Locate the cell with the specified text and output its (X, Y) center coordinate. 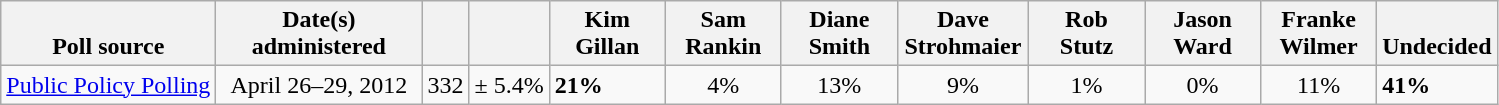
DaveStrohmaier (962, 34)
9% (962, 85)
11% (1319, 85)
41% (1437, 85)
1% (1086, 85)
RobStutz (1086, 34)
0% (1202, 85)
JasonWard (1202, 34)
± 5.4% (509, 85)
April 26–29, 2012 (319, 85)
13% (839, 85)
Public Policy Polling (108, 85)
Poll source (108, 34)
Undecided (1437, 34)
4% (723, 85)
DianeSmith (839, 34)
KimGillan (607, 34)
FrankeWilmer (1319, 34)
Date(s)administered (319, 34)
21% (607, 85)
332 (446, 85)
SamRankin (723, 34)
